Search for the cell housing the specified text and yield its (x, y) center coordinate. 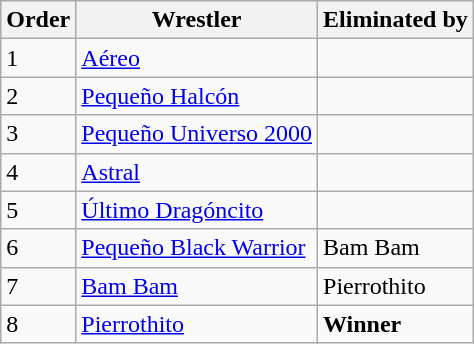
Eliminated by (396, 20)
4 (38, 172)
Order (38, 20)
3 (38, 134)
Último Dragóncito (197, 210)
7 (38, 286)
5 (38, 210)
1 (38, 58)
Winner (396, 324)
Pequeño Universo 2000 (197, 134)
Pequeño Black Warrior (197, 248)
8 (38, 324)
Pequeño Halcón (197, 96)
2 (38, 96)
Astral (197, 172)
6 (38, 248)
Wrestler (197, 20)
Aéreo (197, 58)
